Return the [X, Y] coordinate for the center point of the cell that contains the specified text.  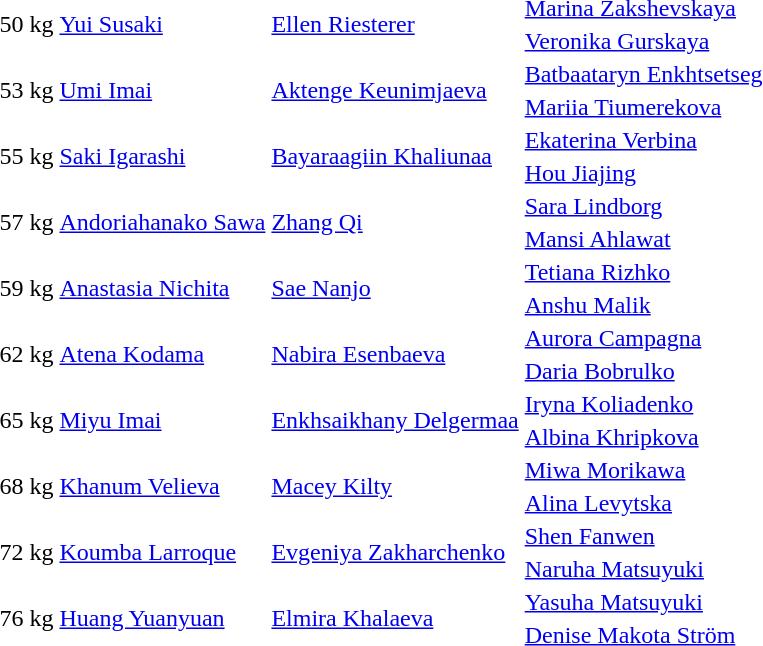
Sae Nanjo [395, 288]
Anastasia Nichita [162, 288]
Umi Imai [162, 90]
Macey Kilty [395, 486]
Andoriahanako Sawa [162, 222]
Khanum Velieva [162, 486]
Miyu Imai [162, 420]
Nabira Esenbaeva [395, 354]
Zhang Qi [395, 222]
Evgeniya Zakharchenko [395, 552]
Bayaraagiin Khaliunaa [395, 156]
Koumba Larroque [162, 552]
Saki Igarashi [162, 156]
Aktenge Keunimjaeva [395, 90]
Enkhsaikhany Delgermaa [395, 420]
Atena Kodama [162, 354]
